Identify which cell holds the provided text, then report its (x, y) central coordinate. 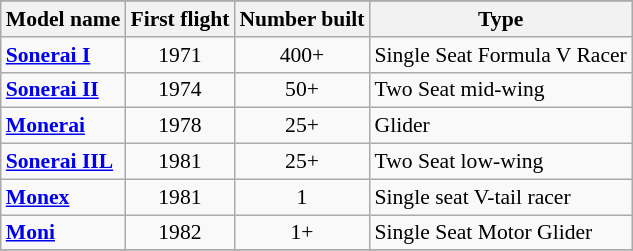
Monerai (64, 126)
1 (302, 197)
Sonerai IIL (64, 162)
400+ (302, 55)
Single Seat Formula V Racer (501, 55)
1974 (180, 90)
1978 (180, 126)
50+ (302, 90)
1982 (180, 233)
Two Seat mid-wing (501, 90)
Number built (302, 19)
Model name (64, 19)
Single Seat Motor Glider (501, 233)
First flight (180, 19)
Moni (64, 233)
Type (501, 19)
Single seat V-tail racer (501, 197)
1+ (302, 233)
Sonerai I (64, 55)
Two Seat low-wing (501, 162)
Glider (501, 126)
Monex (64, 197)
Sonerai II (64, 90)
1971 (180, 55)
